From the cell containing the given text, extract its center point as (x, y) coordinate. 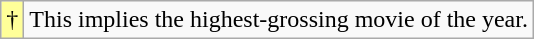
This implies the highest-grossing movie of the year. (279, 20)
† (12, 20)
